Return [x, y] of the center of cell containing provided text 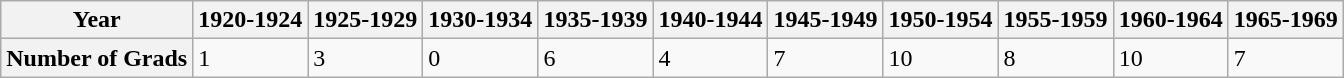
6 [596, 58]
1925-1929 [366, 20]
0 [480, 58]
3 [366, 58]
1930-1934 [480, 20]
4 [710, 58]
1955-1959 [1056, 20]
1945-1949 [826, 20]
1940-1944 [710, 20]
8 [1056, 58]
1920-1924 [250, 20]
Year [97, 20]
1935-1939 [596, 20]
1 [250, 58]
1960-1964 [1170, 20]
1965-1969 [1286, 20]
Number of Grads [97, 58]
1950-1954 [940, 20]
